Extract the (X, Y) coordinate from the center of the cell holding the provided text.  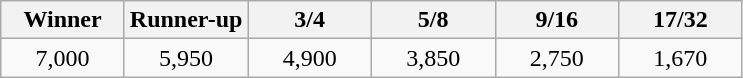
17/32 (681, 20)
9/16 (557, 20)
3,850 (433, 58)
7,000 (63, 58)
3/4 (310, 20)
4,900 (310, 58)
5,950 (186, 58)
Winner (63, 20)
5/8 (433, 20)
Runner-up (186, 20)
2,750 (557, 58)
1,670 (681, 58)
